Provide the (x, y) coordinate of the cell's center where the given text is located.  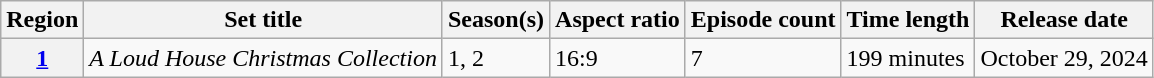
Season(s) (496, 20)
October 29, 2024 (1064, 58)
Aspect ratio (618, 20)
Release date (1064, 20)
7 (763, 58)
Episode count (763, 20)
Time length (908, 20)
1 (42, 58)
16:9 (618, 58)
1, 2 (496, 58)
Region (42, 20)
A Loud House Christmas Collection (264, 58)
Set title (264, 20)
199 minutes (908, 58)
